Pinpoint the cell where the given text exists, returning its (X, Y) midpoint coordinate. 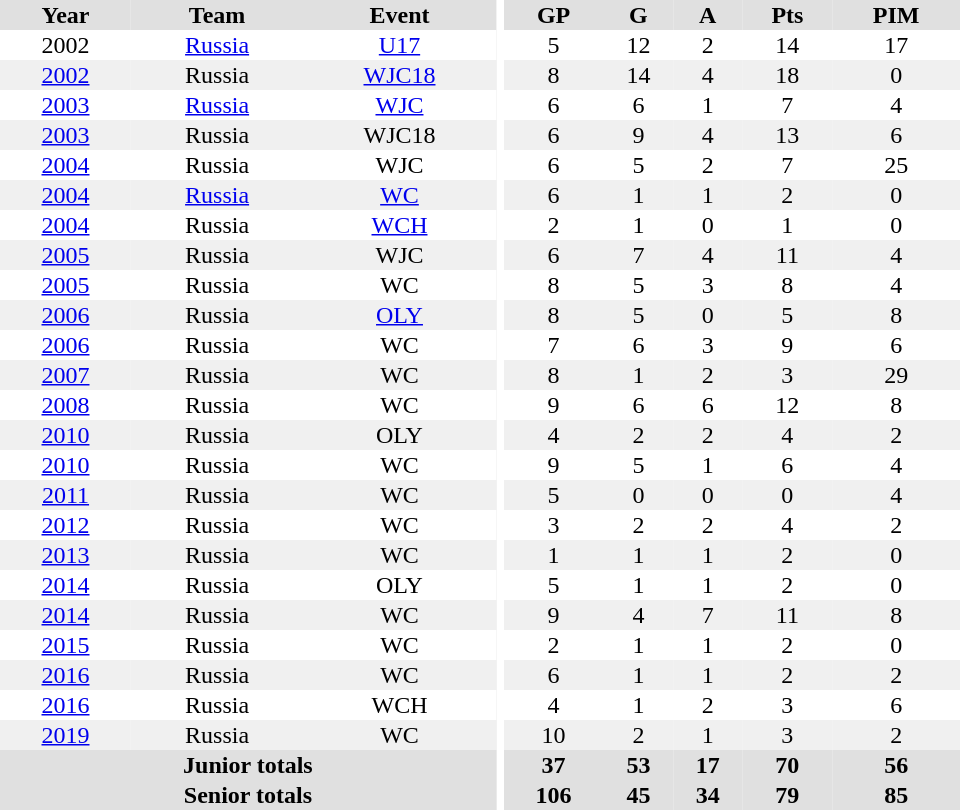
Year (66, 15)
2008 (66, 405)
2013 (66, 555)
Team (217, 15)
56 (896, 765)
25 (896, 165)
85 (896, 795)
70 (787, 765)
Senior totals (248, 795)
2019 (66, 735)
Pts (787, 15)
45 (638, 795)
106 (554, 795)
29 (896, 375)
53 (638, 765)
G (638, 15)
79 (787, 795)
13 (787, 135)
PIM (896, 15)
34 (708, 795)
U17 (400, 45)
Junior totals (248, 765)
GP (554, 15)
2012 (66, 525)
37 (554, 765)
10 (554, 735)
2011 (66, 495)
Event (400, 15)
18 (787, 75)
2015 (66, 645)
A (708, 15)
2007 (66, 375)
